Output the (X, Y) coordinate of the center of the cell containing the given text.  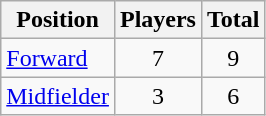
Total (233, 20)
Players (158, 20)
9 (233, 58)
Midfielder (58, 96)
3 (158, 96)
Forward (58, 58)
7 (158, 58)
Position (58, 20)
6 (233, 96)
